From the cell containing the given text, extract its center point as (X, Y) coordinate. 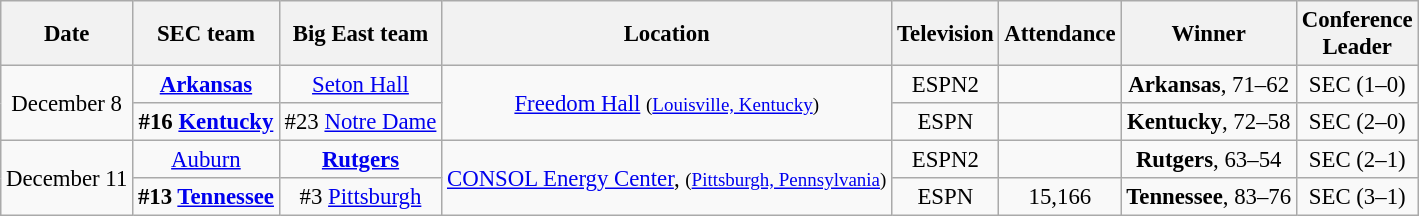
Big East team (360, 34)
SEC (3–1) (1357, 197)
#3 Pittsburgh (360, 197)
CONSOL Energy Center, (Pittsburgh, Pennsylvania) (667, 178)
Tennessee, 83–76 (1209, 197)
Kentucky, 72–58 (1209, 122)
Arkansas (206, 85)
SEC (1–0) (1357, 85)
Television (946, 34)
December 8 (67, 104)
SEC (2–1) (1357, 160)
Arkansas, 71–62 (1209, 85)
#13 Tennessee (206, 197)
SEC (2–0) (1357, 122)
ConferenceLeader (1357, 34)
Rutgers, 63–54 (1209, 160)
Attendance (1060, 34)
#23 Notre Dame (360, 122)
#16 Kentucky (206, 122)
15,166 (1060, 197)
Date (67, 34)
Location (667, 34)
Seton Hall (360, 85)
SEC team (206, 34)
Freedom Hall (Louisville, Kentucky) (667, 104)
Rutgers (360, 160)
December 11 (67, 178)
Auburn (206, 160)
Winner (1209, 34)
